For the text-containing cell, return its midpoint in [x, y] coordinate format. 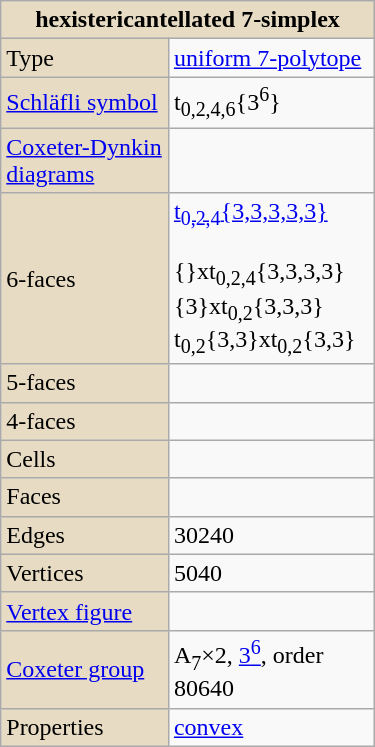
Edges [85, 535]
Vertex figure [85, 611]
6-faces [85, 278]
4-faces [85, 421]
uniform 7-polytope [271, 58]
t0,2,4{3,3,3,3,3}{}xt0,2,4{3,3,3,3} {3}xt0,2{3,3,3} t0,2{3,3}xt0,2{3,3} [271, 278]
Vertices [85, 573]
hexistericantellated 7-simplex [188, 20]
Properties [85, 727]
Faces [85, 497]
A7×2, 36, order 80640 [271, 669]
Coxeter group [85, 669]
convex [271, 727]
Cells [85, 459]
5-faces [85, 383]
t0,2,4,6{36} [271, 102]
Schläfli symbol [85, 102]
30240 [271, 535]
Coxeter-Dynkin diagrams [85, 160]
5040 [271, 573]
Type [85, 58]
